Scan for the cell matching the given text and deliver its (x, y) coordinate at center. 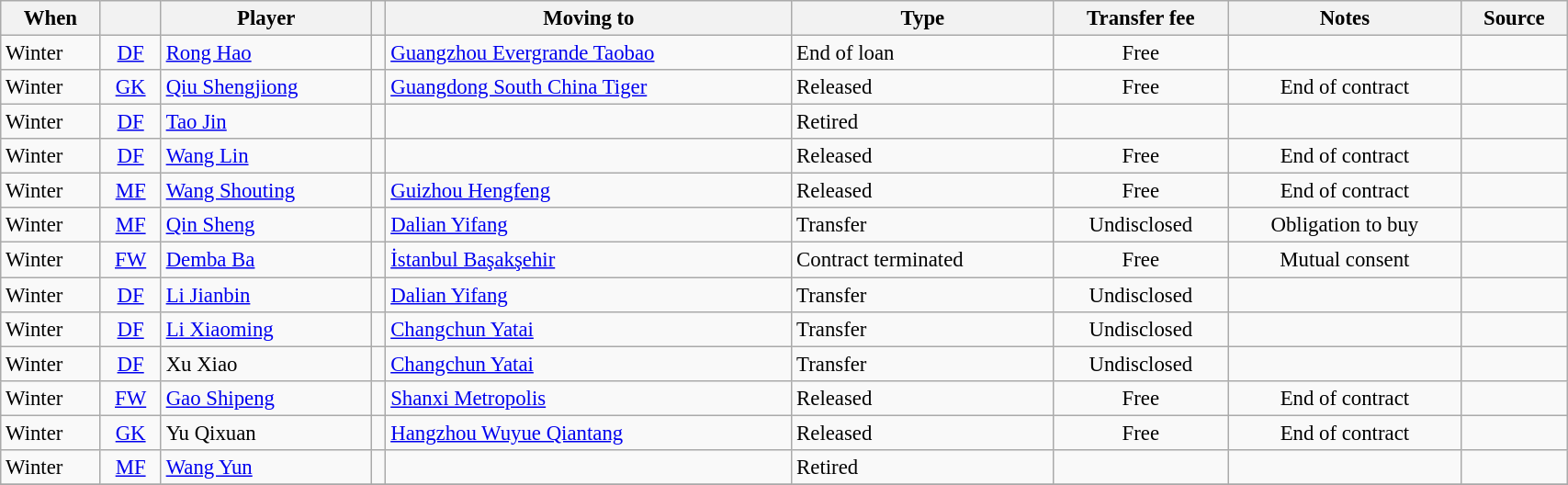
Gao Shipeng (266, 398)
Qin Sheng (266, 225)
Notes (1345, 18)
Li Xiaoming (266, 329)
Li Jianbin (266, 295)
End of loan (922, 53)
When (51, 18)
Obligation to buy (1345, 225)
İstanbul Başakşehir (589, 260)
Source (1514, 18)
Player (266, 18)
Mutual consent (1345, 260)
Qiu Shengjiong (266, 87)
Guangdong South China Tiger (589, 87)
Shanxi Metropolis (589, 398)
Wang Lin (266, 156)
Rong Hao (266, 53)
Type (922, 18)
Tao Jin (266, 122)
Guangzhou Evergrande Taobao (589, 53)
Yu Qixuan (266, 433)
Wang Shouting (266, 191)
Hangzhou Wuyue Qiantang (589, 433)
Demba Ba (266, 260)
Moving to (589, 18)
Xu Xiao (266, 364)
Guizhou Hengfeng (589, 191)
Wang Yun (266, 468)
Transfer fee (1141, 18)
Contract terminated (922, 260)
